Scan for the cell matching the given text and deliver its [X, Y] coordinate at center. 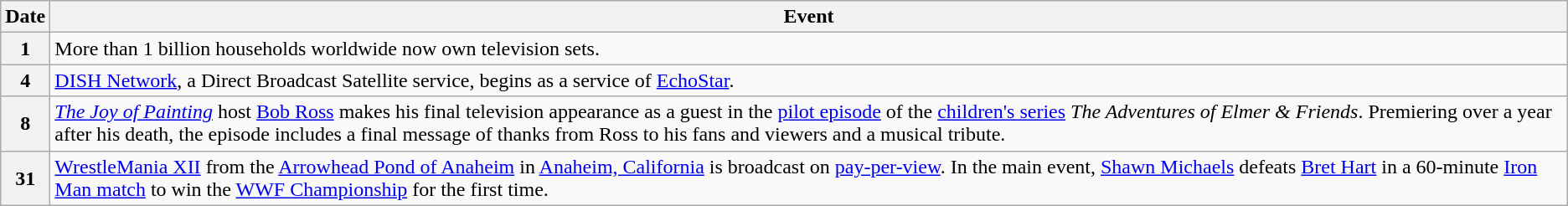
Date [25, 17]
31 [25, 178]
4 [25, 80]
1 [25, 49]
8 [25, 124]
Event [809, 17]
DISH Network, a Direct Broadcast Satellite service, begins as a service of EchoStar. [809, 80]
More than 1 billion households worldwide now own television sets. [809, 49]
